Return the (X, Y) coordinate for the center point of the cell that contains the specified text.  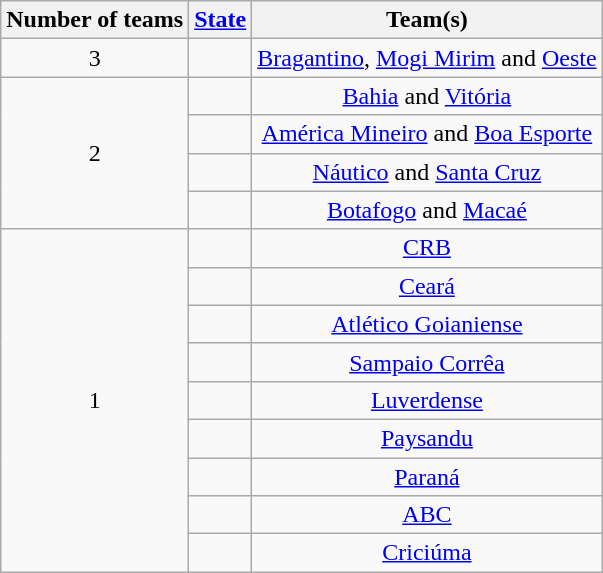
Luverdense (427, 400)
3 (95, 58)
Bragantino, Mogi Mirim and Oeste (427, 58)
Ceará (427, 286)
State (220, 20)
Criciúma (427, 553)
Bahia and Vitória (427, 96)
Number of teams (95, 20)
Paraná (427, 477)
Team(s) (427, 20)
Botafogo and Macaé (427, 210)
CRB (427, 248)
Paysandu (427, 438)
América Mineiro and Boa Esporte (427, 134)
ABC (427, 515)
1 (95, 400)
Náutico and Santa Cruz (427, 172)
Sampaio Corrêa (427, 362)
2 (95, 153)
Atlético Goianiense (427, 324)
